For the text-containing cell, return its midpoint in [X, Y] coordinate format. 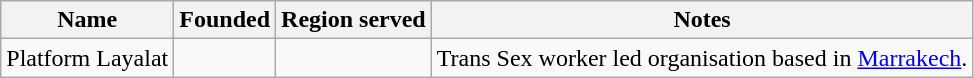
Region served [354, 20]
Platform Layalat [88, 58]
Founded [225, 20]
Name [88, 20]
Notes [702, 20]
Trans Sex worker led organisation based in Marrakech. [702, 58]
